Return the (X, Y) coordinate for the center point of the cell that contains the specified text.  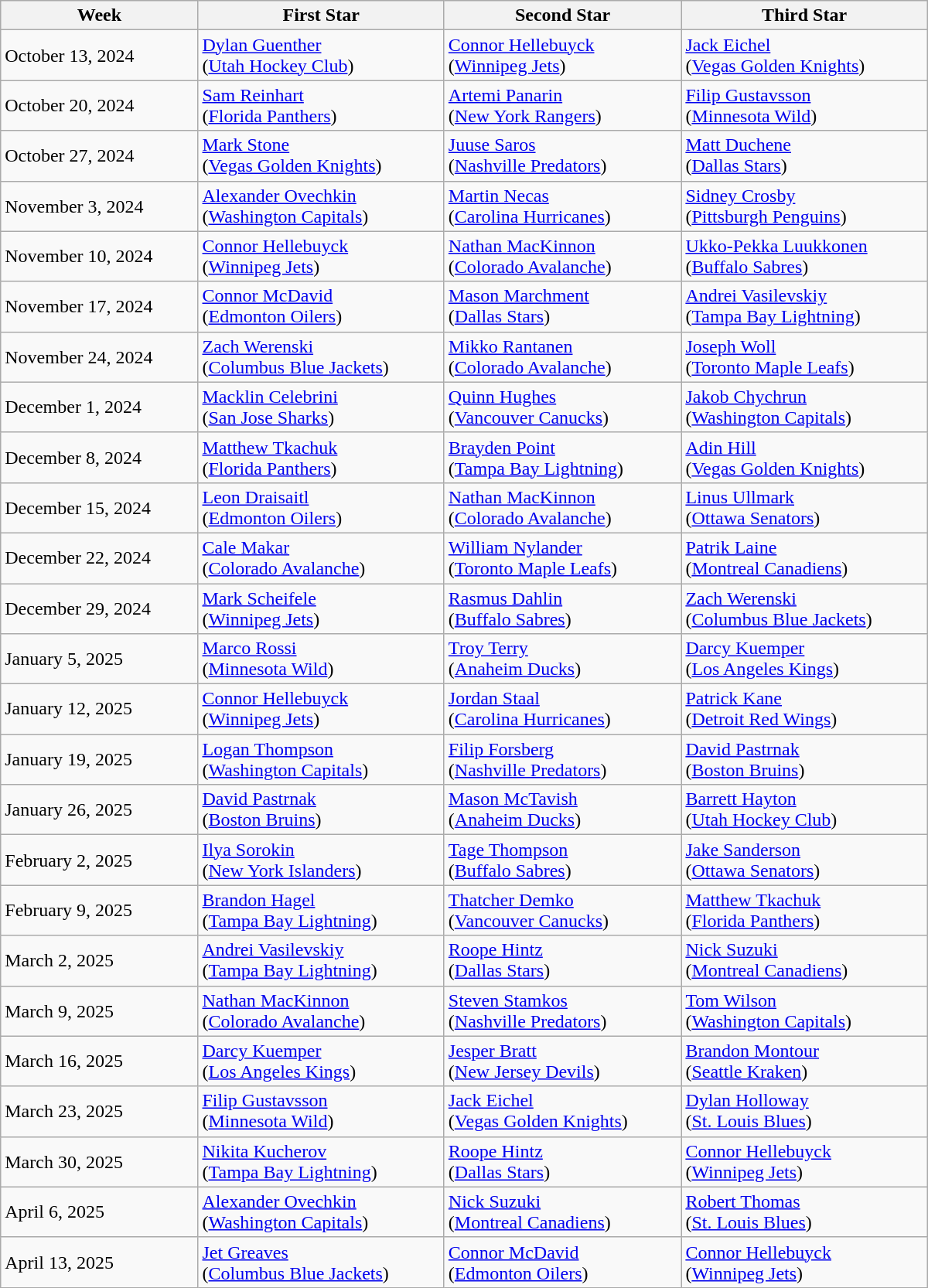
Joseph Woll(Toronto Maple Leafs) (804, 357)
January 5, 2025 (99, 659)
Patrick Kane(Detroit Red Wings) (804, 710)
Week (99, 15)
March 2, 2025 (99, 960)
January 26, 2025 (99, 810)
Macklin Celebrini(San Jose Sharks) (321, 407)
February 9, 2025 (99, 911)
Filip Forsberg(Nashville Predators) (563, 759)
November 24, 2024 (99, 357)
November 10, 2024 (99, 257)
Cale Makar(Colorado Avalanche) (321, 558)
Second Star (563, 15)
Linus Ullmark(Ottawa Senators) (804, 507)
Dylan Guenther(Utah Hockey Club) (321, 56)
Matt Duchene(Dallas Stars) (804, 156)
December 29, 2024 (99, 608)
November 3, 2024 (99, 206)
Robert Thomas(St. Louis Blues) (804, 1212)
Ilya Sorokin(New York Islanders) (321, 860)
Jordan Staal(Carolina Hurricanes) (563, 710)
William Nylander(Toronto Maple Leafs) (563, 558)
Barrett Hayton(Utah Hockey Club) (804, 810)
Rasmus Dahlin(Buffalo Sabres) (563, 608)
December 22, 2024 (99, 558)
Mikko Rantanen(Colorado Avalanche) (563, 357)
Brayden Point(Tampa Bay Lightning) (563, 458)
Jakob Chychrun(Washington Capitals) (804, 407)
March 16, 2025 (99, 1061)
Jet Greaves(Columbus Blue Jackets) (321, 1262)
January 12, 2025 (99, 710)
April 6, 2025 (99, 1212)
First Star (321, 15)
Troy Terry(Anaheim Ducks) (563, 659)
March 23, 2025 (99, 1112)
March 30, 2025 (99, 1161)
Brandon Hagel(Tampa Bay Lightning) (321, 911)
Jesper Bratt(New Jersey Devils) (563, 1061)
Third Star (804, 15)
Nikita Kucherov(Tampa Bay Lightning) (321, 1161)
November 17, 2024 (99, 306)
Thatcher Demko(Vancouver Canucks) (563, 911)
January 19, 2025 (99, 759)
Patrik Laine(Montreal Canadiens) (804, 558)
Tom Wilson(Washington Capitals) (804, 1011)
Sam Reinhart(Florida Panthers) (321, 105)
Mark Scheifele(Winnipeg Jets) (321, 608)
Artemi Panarin(New York Rangers) (563, 105)
Ukko-Pekka Luukkonen(Buffalo Sabres) (804, 257)
Steven Stamkos(Nashville Predators) (563, 1011)
Mason McTavish(Anaheim Ducks) (563, 810)
October 13, 2024 (99, 56)
Martin Necas(Carolina Hurricanes) (563, 206)
Tage Thompson(Buffalo Sabres) (563, 860)
October 27, 2024 (99, 156)
April 13, 2025 (99, 1262)
February 2, 2025 (99, 860)
Mason Marchment(Dallas Stars) (563, 306)
Logan Thompson(Washington Capitals) (321, 759)
Leon Draisaitl(Edmonton Oilers) (321, 507)
Brandon Montour(Seattle Kraken) (804, 1061)
Mark Stone(Vegas Golden Knights) (321, 156)
Juuse Saros(Nashville Predators) (563, 156)
October 20, 2024 (99, 105)
December 8, 2024 (99, 458)
Quinn Hughes(Vancouver Canucks) (563, 407)
December 15, 2024 (99, 507)
Sidney Crosby(Pittsburgh Penguins) (804, 206)
Marco Rossi(Minnesota Wild) (321, 659)
Adin Hill(Vegas Golden Knights) (804, 458)
March 9, 2025 (99, 1011)
December 1, 2024 (99, 407)
Jake Sanderson(Ottawa Senators) (804, 860)
Dylan Holloway(St. Louis Blues) (804, 1112)
